For the text-containing cell, return its midpoint in (X, Y) coordinate format. 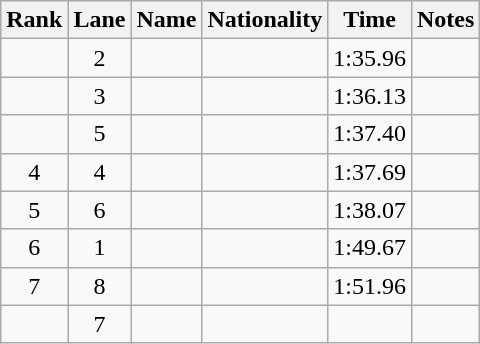
1 (100, 248)
Lane (100, 20)
1:49.67 (370, 248)
1:37.69 (370, 172)
1:36.13 (370, 96)
Nationality (265, 20)
2 (100, 58)
Rank (34, 20)
Time (370, 20)
Name (166, 20)
8 (100, 286)
Notes (445, 20)
3 (100, 96)
1:35.96 (370, 58)
1:37.40 (370, 134)
1:51.96 (370, 286)
1:38.07 (370, 210)
